Scan for the cell matching the given text and deliver its [X, Y] coordinate at center. 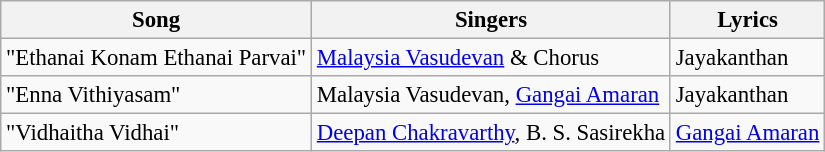
Song [156, 20]
Lyrics [747, 20]
Deepan Chakravarthy, B. S. Sasirekha [490, 133]
"Vidhaitha Vidhai" [156, 133]
Gangai Amaran [747, 133]
"Enna Vithiyasam" [156, 95]
Singers [490, 20]
Malaysia Vasudevan, Gangai Amaran [490, 95]
"Ethanai Konam Ethanai Parvai" [156, 58]
Malaysia Vasudevan & Chorus [490, 58]
